Scan for the cell matching the given text and deliver its [x, y] coordinate at center. 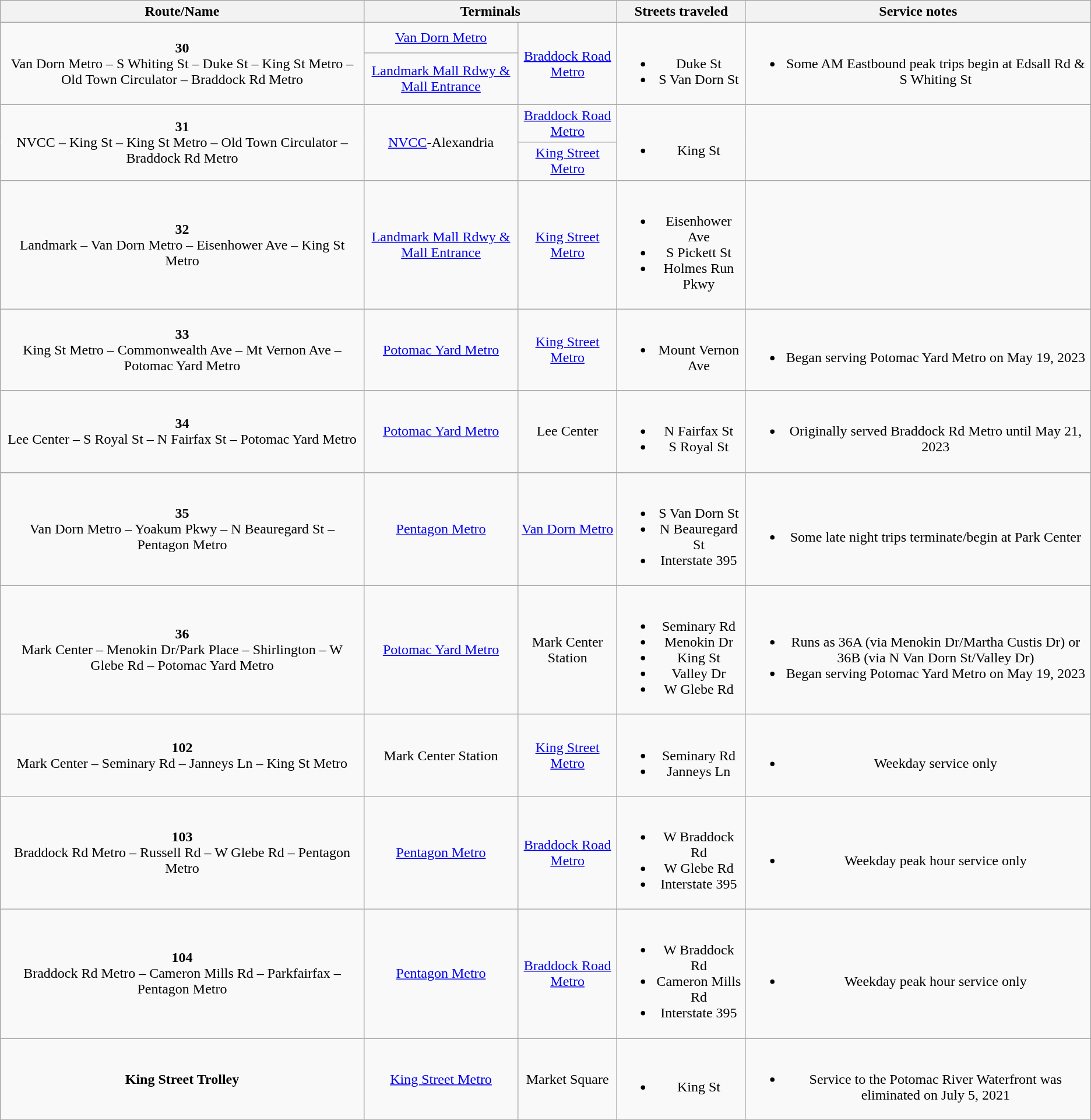
30Van Dorn Metro – S Whiting St – Duke St – King St Metro – Old Town Circulator – Braddock Rd Metro [182, 64]
103Braddock Rd Metro – Russell Rd – W Glebe Rd – Pentagon Metro [182, 852]
Market Square [568, 1079]
Eisenhower AveS Pickett StHolmes Run Pkwy [681, 245]
Weekday service only [918, 755]
Mount Vernon Ave [681, 350]
Streets traveled [681, 12]
W Braddock RdCameron Mills RdInterstate 395 [681, 974]
Originally served Braddock Rd Metro until May 21, 2023 [918, 431]
S Van Dorn StN Beauregard StInterstate 395 [681, 529]
King Street Trolley [182, 1079]
34Lee Center – S Royal St – N Fairfax St – Potomac Yard Metro [182, 431]
31NVCC – King St – King St Metro – Old Town Circulator – Braddock Rd Metro [182, 142]
35Van Dorn Metro – Yoakum Pkwy – N Beauregard St – Pentagon Metro [182, 529]
Seminary RdMenokin DrKing StValley DrW Glebe Rd [681, 649]
33King St Metro – Commonwealth Ave – Mt Vernon Ave – Potomac Yard Metro [182, 350]
Service to the Potomac River Waterfront was eliminated on July 5, 2021 [918, 1079]
NVCC-Alexandria [441, 142]
Route/Name [182, 12]
36Mark Center – Menokin Dr/Park Place – Shirlington – W Glebe Rd – Potomac Yard Metro [182, 649]
Service notes [918, 12]
Some late night trips terminate/begin at Park Center [918, 529]
Seminary RdJanneys Ln [681, 755]
W Braddock RdW Glebe RdInterstate 395 [681, 852]
Some AM Eastbound peak trips begin at Edsall Rd & S Whiting St [918, 64]
Began serving Potomac Yard Metro on May 19, 2023 [918, 350]
Runs as 36A (via Menokin Dr/Martha Custis Dr) or 36B (via N Van Dorn St/Valley Dr)Began serving Potomac Yard Metro on May 19, 2023 [918, 649]
N Fairfax StS Royal St [681, 431]
Terminals [490, 12]
Duke StS Van Dorn St [681, 64]
Lee Center [568, 431]
102Mark Center – Seminary Rd – Janneys Ln – King St Metro [182, 755]
104Braddock Rd Metro – Cameron Mills Rd – Parkfairfax – Pentagon Metro [182, 974]
32Landmark – Van Dorn Metro – Eisenhower Ave – King St Metro [182, 245]
